Identify which cell holds the provided text, then report its (X, Y) central coordinate. 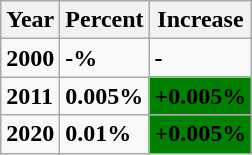
Year (30, 20)
- (200, 58)
2000 (30, 58)
Increase (200, 20)
2020 (30, 134)
2011 (30, 96)
0.005% (104, 96)
0.01% (104, 134)
Percent (104, 20)
-% (104, 58)
